Capture the cell that displays the provided text and extract its [X, Y] central coordinate. 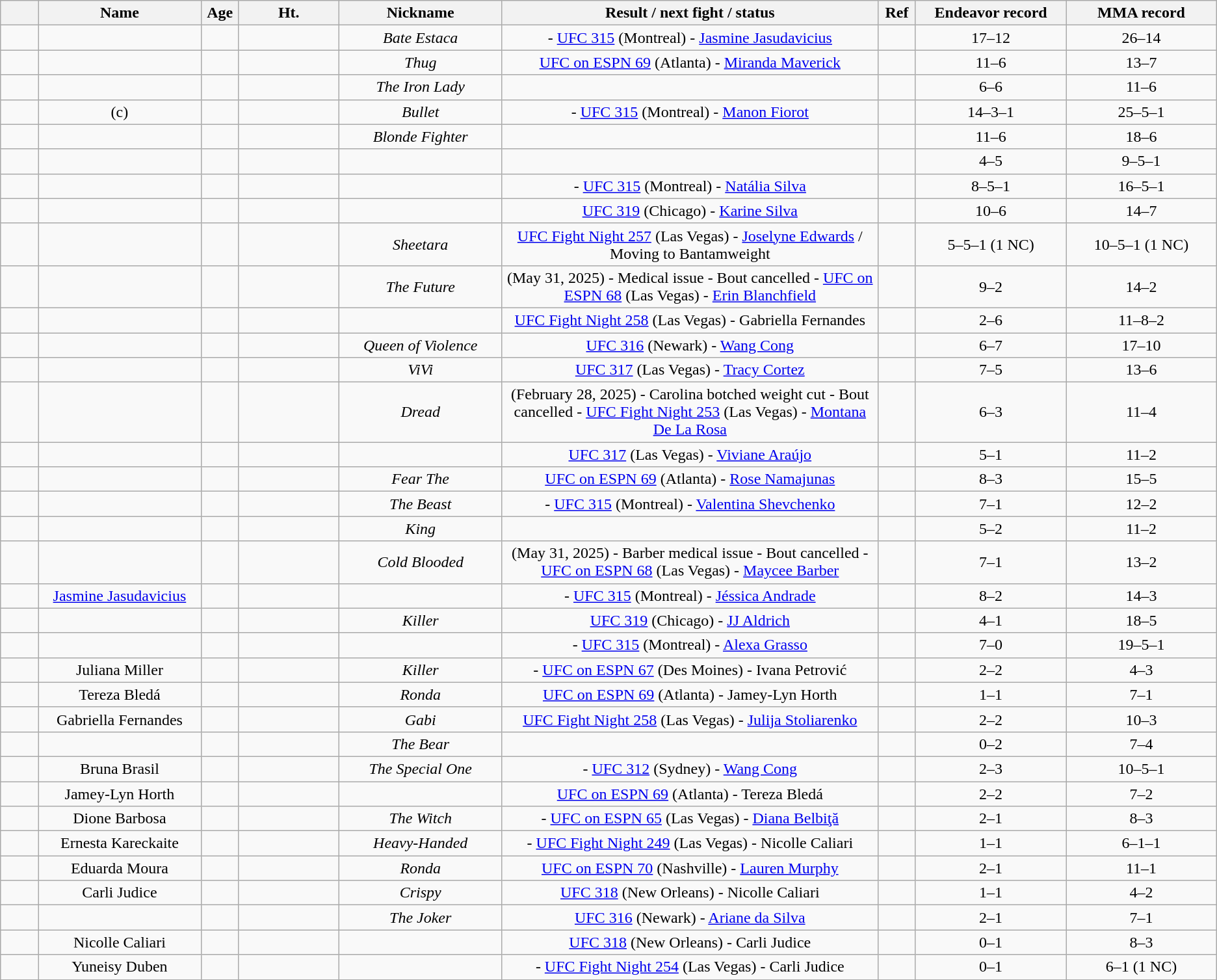
UFC on ESPN 69 (Atlanta) - Miranda Maverick [690, 62]
UFC 318 (New Orleans) - Nicolle Caliari [690, 893]
Blonde Fighter [420, 137]
11–4 [1142, 412]
- UFC 315 (Montreal) - Valentina Shevchenko [690, 504]
Ref [897, 13]
5–5–1 (1 NC) [991, 245]
Age [220, 13]
The Future [420, 286]
4–3 [1142, 670]
Sheetara [420, 245]
- UFC 315 (Montreal) - Manon Fiorot [690, 112]
15–5 [1142, 479]
Nicolle Caliari [120, 942]
14–3–1 [991, 112]
Yuneisy Duben [120, 967]
Eduarda Moura [120, 868]
- UFC Fight Night 254 (Las Vegas) - Carli Judice [690, 967]
The Beast [420, 504]
9–2 [991, 286]
(February 28, 2025) - Carolina botched weight cut - Bout cancelled - UFC Fight Night 253 (Las Vegas) - Montana De La Rosa [690, 412]
Dread [420, 412]
Jasmine Jasudavicius [120, 596]
Dione Barbosa [120, 819]
13–6 [1142, 370]
Queen of Violence [420, 345]
UFC Fight Night 258 (Las Vegas) - Julija Stoliarenko [690, 719]
Cold Blooded [420, 562]
UFC on ESPN 69 (Atlanta) - Rose Namajunas [690, 479]
(c) [120, 112]
Juliana Miller [120, 670]
- UFC 312 (Sydney) - Wang Cong [690, 769]
12–2 [1142, 504]
UFC 319 (Chicago) - Karine Silva [690, 211]
UFC 316 (Newark) - Wang Cong [690, 345]
4–2 [1142, 893]
UFC Fight Night 257 (Las Vegas) - Joselyne Edwards / Moving to Bantamweight [690, 245]
14–2 [1142, 286]
2–6 [991, 320]
Thug [420, 62]
9–5–1 [1142, 161]
14–3 [1142, 596]
- UFC 315 (Montreal) - Jéssica Andrade [690, 596]
UFC Fight Night 258 (Las Vegas) - Gabriella Fernandes [690, 320]
19–5–1 [1142, 645]
UFC on ESPN 69 (Atlanta) - Jamey-Lyn Horth [690, 695]
- UFC 315 (Montreal) - Alexa Grasso [690, 645]
5–1 [991, 455]
Endeavor record [991, 13]
The Iron Lady [420, 87]
- UFC Fight Night 249 (Las Vegas) - Nicolle Caliari [690, 843]
6–1 (1 NC) [1142, 967]
Bruna Brasil [120, 769]
25–5–1 [1142, 112]
Jamey-Lyn Horth [120, 794]
UFC on ESPN 70 (Nashville) - Lauren Murphy [690, 868]
King [420, 529]
- UFC on ESPN 65 (Las Vegas) - Diana Belbiţă [690, 819]
6–6 [991, 87]
2–3 [991, 769]
Heavy-Handed [420, 843]
UFC 319 (Chicago) - JJ Aldrich [690, 620]
Carli Judice [120, 893]
8–5–1 [991, 186]
16–5–1 [1142, 186]
Bullet [420, 112]
The Joker [420, 918]
6–1–1 [1142, 843]
The Special One [420, 769]
Tereza Bledá [120, 695]
10–5–1 (1 NC) [1142, 245]
- UFC on ESPN 67 (Des Moines) - Ivana Petrović [690, 670]
MMA record [1142, 13]
17–10 [1142, 345]
0–2 [991, 744]
4–5 [991, 161]
UFC 318 (New Orleans) - Carli Judice [690, 942]
Fear The [420, 479]
UFC 317 (Las Vegas) - Viviane Araújo [690, 455]
7–2 [1142, 794]
ViVi [420, 370]
- UFC 315 (Montreal) - Natália Silva [690, 186]
UFC 316 (Newark) - Ariane da Silva [690, 918]
Bate Estaca [420, 38]
13–2 [1142, 562]
UFC on ESPN 69 (Atlanta) - Tereza Bledá [690, 794]
17–12 [991, 38]
Gabriella Fernandes [120, 719]
Ht. [289, 13]
26–14 [1142, 38]
5–2 [991, 529]
(May 31, 2025) - Barber medical issue - Bout cancelled - UFC on ESPN 68 (Las Vegas) - Maycee Barber [690, 562]
11–1 [1142, 868]
10–5–1 [1142, 769]
The Bear [420, 744]
18–6 [1142, 137]
6–3 [991, 412]
11–8–2 [1142, 320]
4–1 [991, 620]
Name [120, 13]
14–7 [1142, 211]
10–6 [991, 211]
UFC 317 (Las Vegas) - Tracy Cortez [690, 370]
7–5 [991, 370]
18–5 [1142, 620]
8–2 [991, 596]
7–4 [1142, 744]
The Witch [420, 819]
Gabi [420, 719]
10–3 [1142, 719]
- UFC 315 (Montreal) - Jasmine Jasudavicius [690, 38]
6–7 [991, 345]
Result / next fight / status [690, 13]
Crispy [420, 893]
Nickname [420, 13]
Ernesta Kareckaite [120, 843]
7–0 [991, 645]
13–7 [1142, 62]
(May 31, 2025) - Medical issue - Bout cancelled - UFC on ESPN 68 (Las Vegas) - Erin Blanchfield [690, 286]
